Search for the cell housing the specified text and yield its [X, Y] center coordinate. 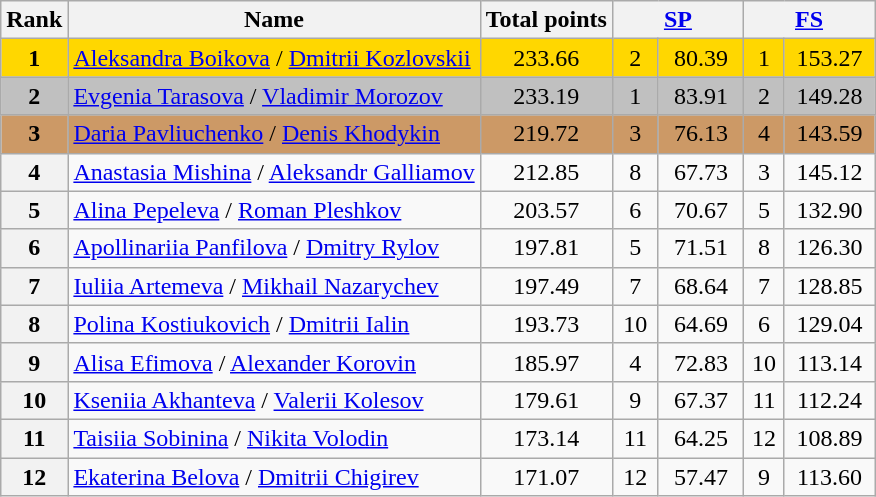
Daria Pavliuchenko / Denis Khodykin [274, 134]
113.60 [829, 477]
132.90 [829, 210]
197.81 [546, 248]
83.91 [700, 96]
149.28 [829, 96]
57.47 [700, 477]
197.49 [546, 286]
219.72 [546, 134]
179.61 [546, 400]
112.24 [829, 400]
80.39 [700, 58]
64.69 [700, 324]
68.64 [700, 286]
67.37 [700, 400]
Kseniia Akhanteva / Valerii Kolesov [274, 400]
67.73 [700, 172]
Anastasia Mishina / Aleksandr Galliamov [274, 172]
129.04 [829, 324]
Total points [546, 20]
64.25 [700, 438]
203.57 [546, 210]
Taisiia Sobinina / Nikita Volodin [274, 438]
108.89 [829, 438]
233.66 [546, 58]
193.73 [546, 324]
Iuliia Artemeva / Mikhail Nazarychev [274, 286]
Alisa Efimova / Alexander Korovin [274, 362]
70.67 [700, 210]
Aleksandra Boikova / Dmitrii Kozlovskii [274, 58]
212.85 [546, 172]
128.85 [829, 286]
171.07 [546, 477]
76.13 [700, 134]
Evgenia Tarasova / Vladimir Morozov [274, 96]
126.30 [829, 248]
71.51 [700, 248]
FS [808, 20]
145.12 [829, 172]
Apollinariia Panfilova / Dmitry Rylov [274, 248]
233.19 [546, 96]
Rank [34, 20]
SP [678, 20]
Ekaterina Belova / Dmitrii Chigirev [274, 477]
Name [274, 20]
173.14 [546, 438]
72.83 [700, 362]
Polina Kostiukovich / Dmitrii Ialin [274, 324]
143.59 [829, 134]
113.14 [829, 362]
153.27 [829, 58]
Alina Pepeleva / Roman Pleshkov [274, 210]
185.97 [546, 362]
